From the cell containing the given text, extract its center point as [X, Y] coordinate. 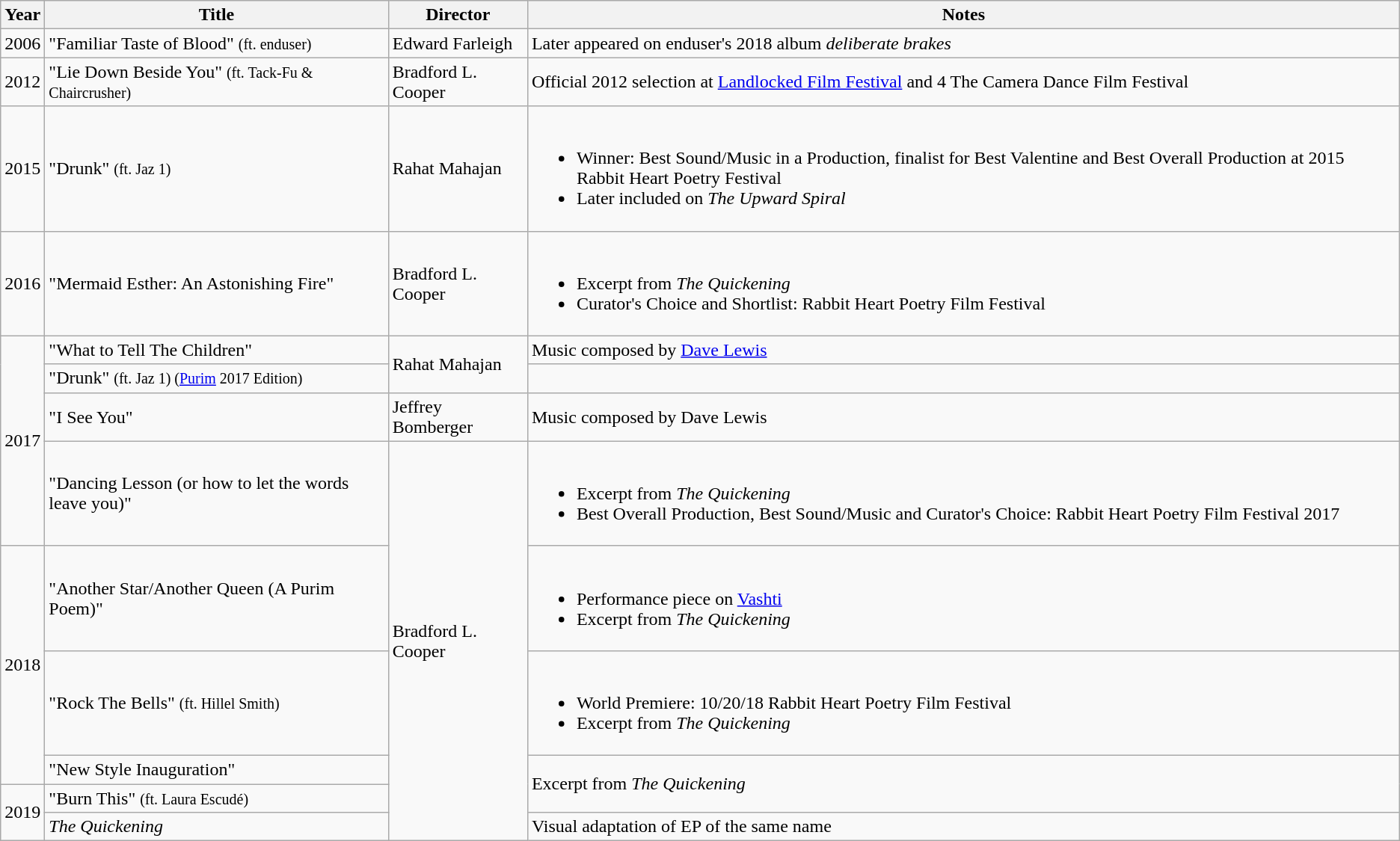
World Premiere: 10/20/18 Rabbit Heart Poetry Film FestivalExcerpt from The Quickening [963, 703]
"Drunk" (ft. Jaz 1) [217, 169]
"Rock The Bells" (ft. Hillel Smith) [217, 703]
2019 [22, 812]
Later appeared on enduser's 2018 album deliberate brakes [963, 43]
Official 2012 selection at Landlocked Film Festival and 4 The Camera Dance Film Festival [963, 82]
Director [458, 15]
Title [217, 15]
"Lie Down Beside You" (ft. Tack-Fu & Chaircrusher) [217, 82]
"I See You" [217, 417]
"Burn This" (ft. Laura Escudé) [217, 798]
Performance piece on VashtiExcerpt from The Quickening [963, 598]
Excerpt from The QuickeningCurator's Choice and Shortlist: Rabbit Heart Poetry Film Festival [963, 283]
2012 [22, 82]
Edward Farleigh [458, 43]
2015 [22, 169]
2017 [22, 441]
The Quickening [217, 827]
"Familiar Taste of Blood" (ft. enduser) [217, 43]
Visual adaptation of EP of the same name [963, 827]
Excerpt from The Quickening [963, 783]
"Another Star/Another Queen (A Purim Poem)" [217, 598]
2016 [22, 283]
Year [22, 15]
Jeffrey Bomberger [458, 417]
Excerpt from The QuickeningBest Overall Production, Best Sound/Music and Curator's Choice: Rabbit Heart Poetry Film Festival 2017 [963, 493]
"Drunk" (ft. Jaz 1) (Purim 2017 Edition) [217, 378]
"What to Tell The Children" [217, 350]
"Mermaid Esther: An Astonishing Fire" [217, 283]
"New Style Inauguration" [217, 769]
Notes [963, 15]
2018 [22, 665]
2006 [22, 43]
"Dancing Lesson (or how to let the words leave you)" [217, 493]
